Return the (X, Y) coordinate for the center point of the cell that contains the specified text.  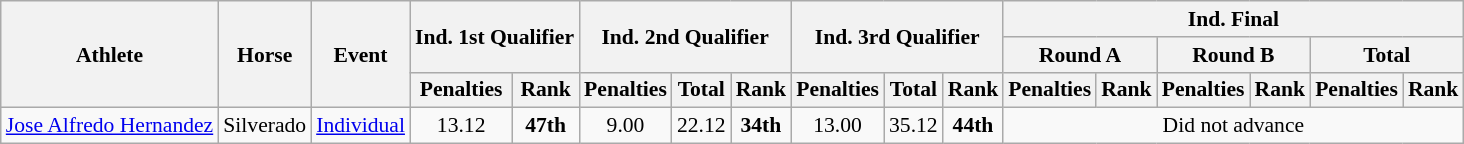
Individual (360, 126)
Ind. 2nd Qualifier (685, 36)
Athlete (110, 54)
Silverado (264, 126)
Round A (1080, 55)
Event (360, 54)
Horse (264, 54)
47th (546, 126)
13.12 (461, 126)
35.12 (914, 126)
13.00 (838, 126)
Ind. 3rd Qualifier (897, 36)
Ind. 1st Qualifier (494, 36)
Jose Alfredo Hernandez (110, 126)
Round B (1234, 55)
Did not advance (1233, 126)
44th (974, 126)
34th (762, 126)
Ind. Final (1233, 19)
9.00 (626, 126)
22.12 (702, 126)
